Extract the (X, Y) coordinate from the center of the cell holding the provided text.  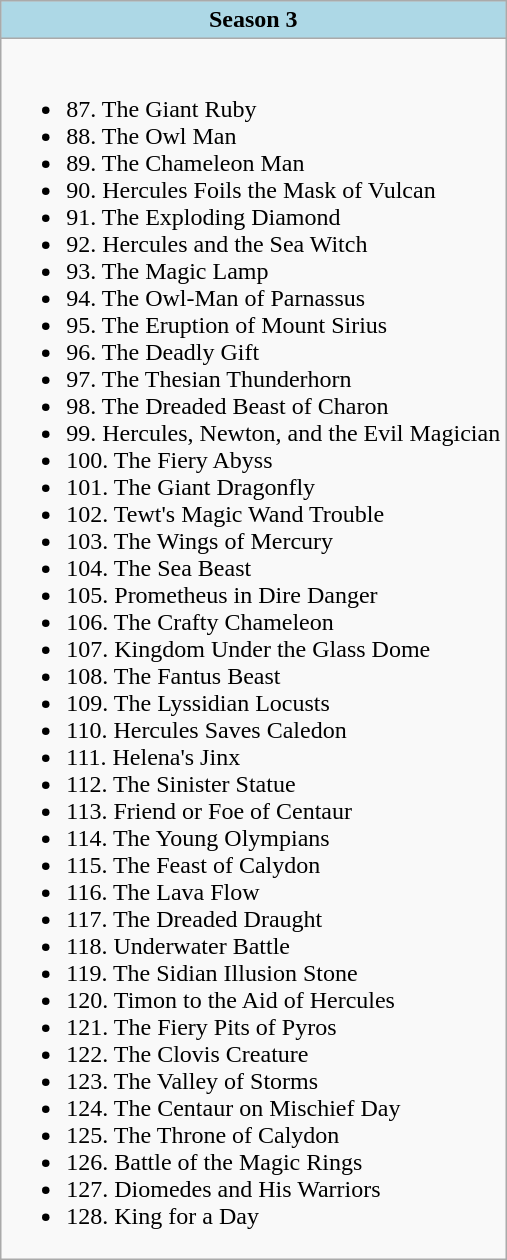
Season 3 (254, 20)
